Return the [X, Y] coordinate for the center point of the cell that contains the specified text.  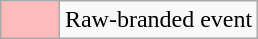
Raw-branded event [158, 20]
